Find where the given text appears and provide that cell's center as (X, Y) coordinate. 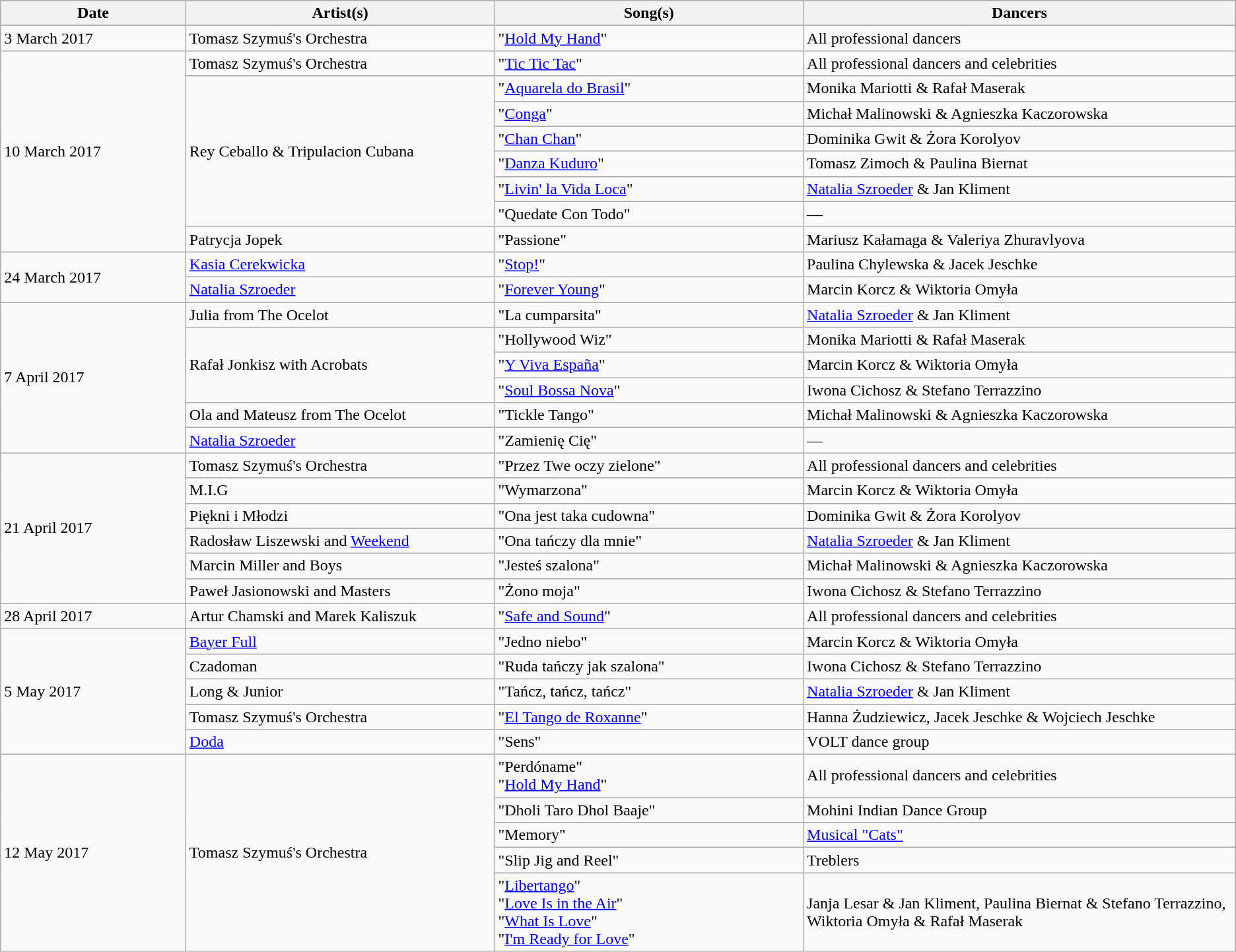
Paweł Jasionowski and Masters (340, 591)
Czadoman (340, 666)
Bayer Full (340, 641)
"Quedate Con Todo" (649, 214)
Doda (340, 742)
"Libertango""Love Is in the Air""What Is Love""I'm Ready for Love" (649, 912)
"Stop!" (649, 264)
"Aquarela do Brasil" (649, 88)
Rey Ceballo & Tripulacion Cubana (340, 151)
Ola and Mateusz from The Ocelot (340, 415)
"El Tango de Roxanne" (649, 716)
Hanna Żudziewicz, Jacek Jeschke & Wojciech Jeschke (1019, 716)
Janja Lesar & Jan Kliment, Paulina Biernat & Stefano Terrazzino, Wiktoria Omyła & Rafał Maserak (1019, 912)
Tomasz Zimoch & Paulina Biernat (1019, 164)
"Sens" (649, 742)
Dancers (1019, 13)
10 March 2017 (94, 151)
21 April 2017 (94, 528)
"Hollywood Wiz" (649, 340)
Rafał Jonkisz with Acrobats (340, 365)
"Passione" (649, 239)
Kasia Cerekwicka (340, 264)
Artist(s) (340, 13)
"Żono moja" (649, 591)
Radosław Liszewski and Weekend (340, 541)
Marcin Miller and Boys (340, 566)
VOLT dance group (1019, 742)
28 April 2017 (94, 616)
"Tickle Tango" (649, 415)
Musical "Cats" (1019, 835)
7 April 2017 (94, 378)
"Ruda tańczy jak szalona" (649, 666)
"Przez Twe oczy zielone" (649, 465)
5 May 2017 (94, 691)
"Hold My Hand" (649, 38)
"Ona jest taka cudowna" (649, 516)
"Jedno niebo" (649, 641)
"Memory" (649, 835)
Piękni i Młodzi (340, 516)
"Perdóname""Hold My Hand" (649, 776)
Patrycja Jopek (340, 239)
"Tańcz, tańcz, tańcz" (649, 691)
"Wymarzona" (649, 491)
"Jesteś szalona" (649, 566)
Long & Junior (340, 691)
"Safe and Sound" (649, 616)
Artur Chamski and Marek Kaliszuk (340, 616)
3 March 2017 (94, 38)
"Slip Jig and Reel" (649, 860)
24 March 2017 (94, 277)
"Dholi Taro Dhol Baaje" (649, 810)
12 May 2017 (94, 853)
"Tic Tic Tac" (649, 63)
Mohini Indian Dance Group (1019, 810)
"Danza Kuduro" (649, 164)
Mariusz Kałamaga & Valeriya Zhuravlyova (1019, 239)
M.I.G (340, 491)
"Chan Chan" (649, 139)
"La cumparsita" (649, 315)
"Soul Bossa Nova" (649, 390)
Treblers (1019, 860)
Julia from The Ocelot (340, 315)
All professional dancers (1019, 38)
Paulina Chylewska & Jacek Jeschke (1019, 264)
"Forever Young" (649, 289)
"Livin' la Vida Loca" (649, 189)
"Ona tańczy dla mnie" (649, 541)
Date (94, 13)
"Zamienię Cię" (649, 440)
"Conga" (649, 114)
Song(s) (649, 13)
"Y Viva España" (649, 365)
